Locate the cell with the specified text and output its (X, Y) center coordinate. 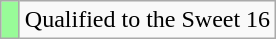
Qualified to the Sweet 16 (147, 20)
